Return [X, Y] of the center of cell containing provided text 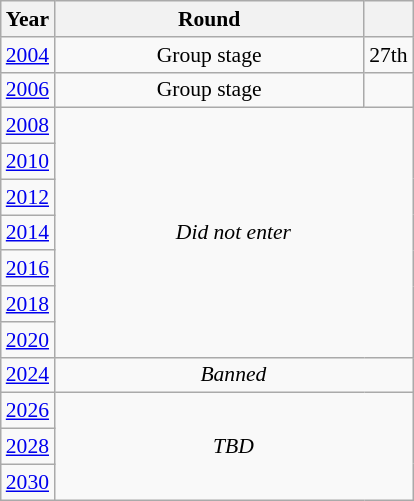
TBD [234, 446]
2028 [28, 447]
2014 [28, 233]
Banned [234, 375]
Round [209, 19]
2004 [28, 55]
2018 [28, 304]
2006 [28, 90]
2030 [28, 482]
2024 [28, 375]
27th [388, 55]
2026 [28, 411]
Did not enter [234, 232]
2012 [28, 197]
Year [28, 19]
2010 [28, 162]
2008 [28, 126]
2016 [28, 269]
2020 [28, 340]
